Detect which cell encompasses the target text, then output its [X, Y] center coordinate. 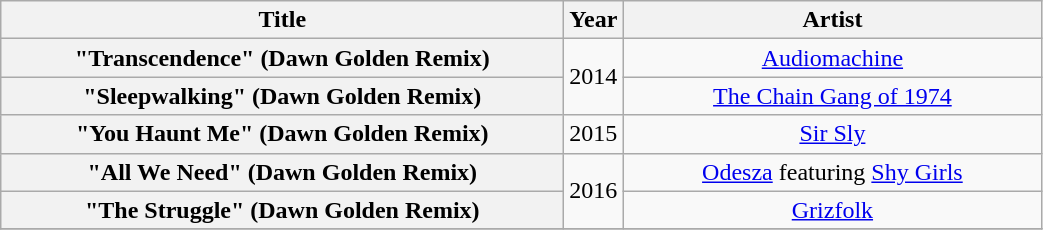
"All We Need" (Dawn Golden Remix) [282, 172]
2016 [594, 191]
"You Haunt Me" (Dawn Golden Remix) [282, 134]
Year [594, 20]
"The Struggle" (Dawn Golden Remix) [282, 210]
Odesza featuring Shy Girls [832, 172]
2015 [594, 134]
Sir Sly [832, 134]
Grizfolk [832, 210]
Title [282, 20]
The Chain Gang of 1974 [832, 96]
"Sleepwalking" (Dawn Golden Remix) [282, 96]
"Transcendence" (Dawn Golden Remix) [282, 58]
Artist [832, 20]
Audiomachine [832, 58]
2014 [594, 77]
